Locate the cell with the specified text and output its [X, Y] center coordinate. 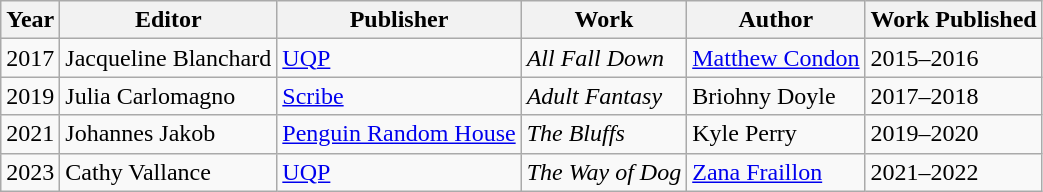
2021–2022 [954, 172]
2015–2016 [954, 58]
Work [604, 20]
2017 [30, 58]
All Fall Down [604, 58]
2023 [30, 172]
Work Published [954, 20]
Kyle Perry [776, 134]
2017–2018 [954, 96]
Julia Carlomagno [168, 96]
2021 [30, 134]
Adult Fantasy [604, 96]
Zana Fraillon [776, 172]
Publisher [399, 20]
Editor [168, 20]
2019 [30, 96]
Author [776, 20]
The Bluffs [604, 134]
Scribe [399, 96]
Matthew Condon [776, 58]
2019–2020 [954, 134]
Johannes Jakob [168, 134]
Briohny Doyle [776, 96]
The Way of Dog [604, 172]
Year [30, 20]
Jacqueline Blanchard [168, 58]
Cathy Vallance [168, 172]
Penguin Random House [399, 134]
